Identify which cell holds the provided text, then report its [X, Y] central coordinate. 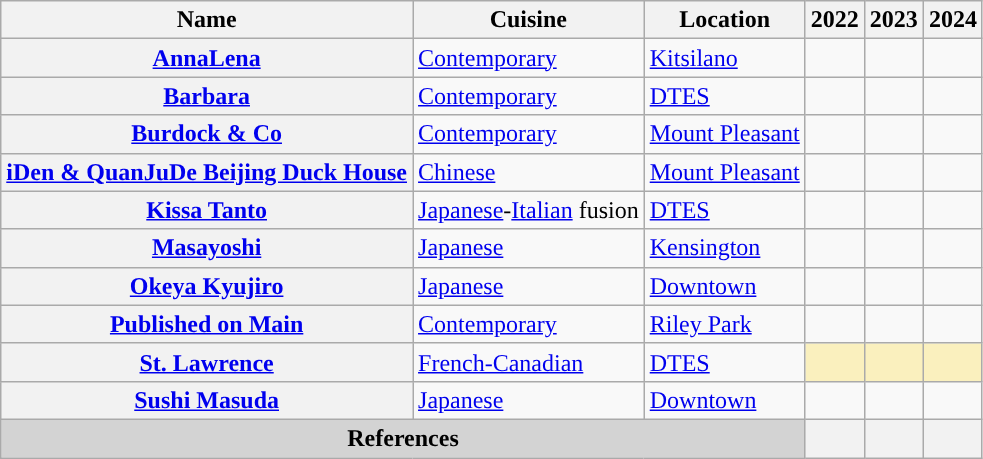
2022 [834, 20]
Masayoshi [207, 248]
Sushi Masuda [207, 400]
French-Canadian [529, 362]
Okeya Kyujiro [207, 286]
Riley Park [724, 324]
Published on Main [207, 324]
Chinese [529, 172]
St. Lawrence [207, 362]
References [403, 438]
Japanese-Italian fusion [529, 210]
Name [207, 20]
Kissa Tanto [207, 210]
2023 [894, 20]
AnnaLena [207, 58]
Cuisine [529, 20]
Kensington [724, 248]
Location [724, 20]
Kitsilano [724, 58]
iDen & QuanJuDe Beijing Duck House [207, 172]
Barbara [207, 96]
Burdock & Co [207, 134]
2024 [952, 20]
